From the cell containing the given text, extract its center point as (x, y) coordinate. 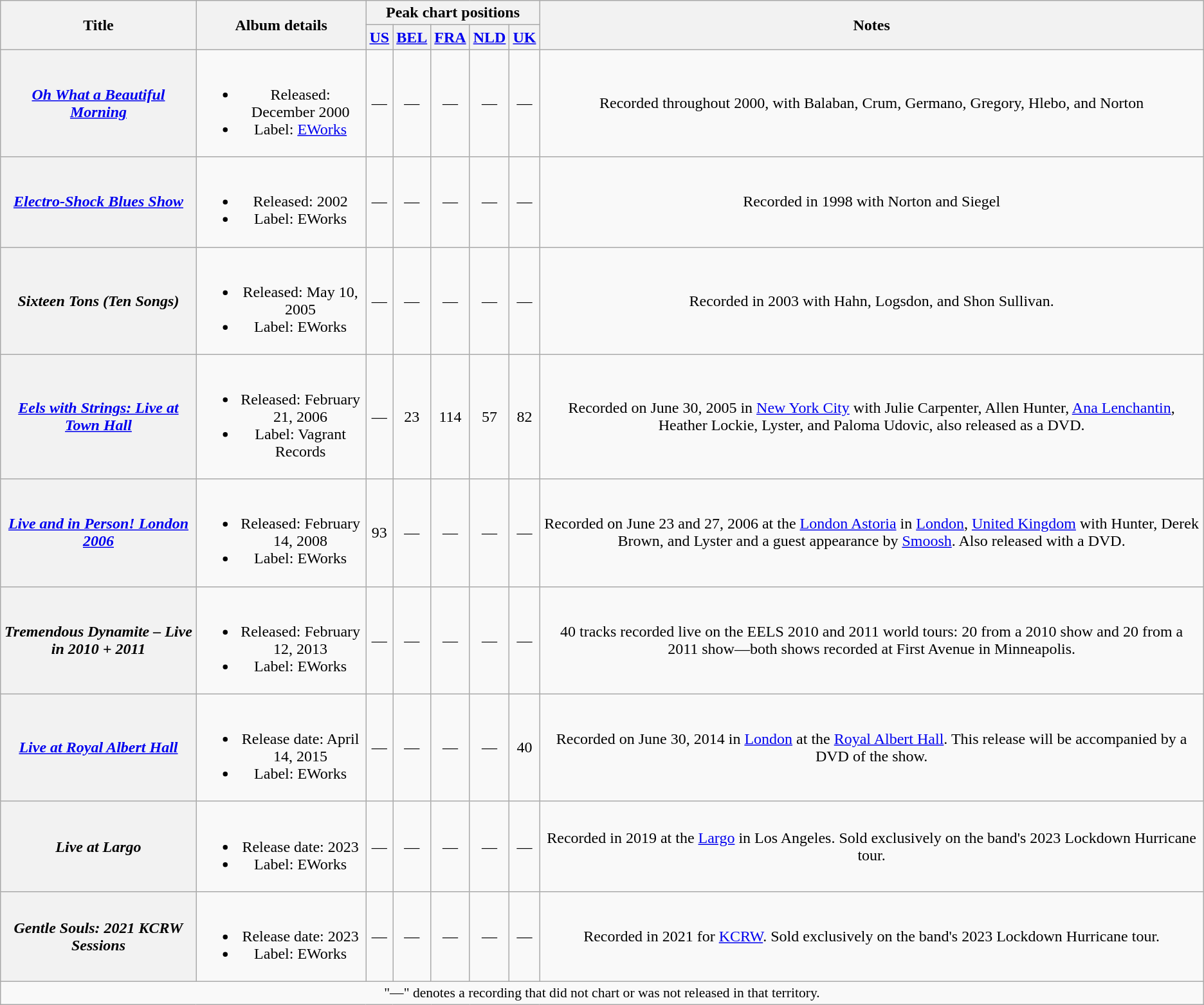
57 (489, 417)
FRA (450, 37)
Recorded in 2003 with Hahn, Logsdon, and Shon Sullivan. (871, 301)
Released: May 10, 2005Label: EWorks (281, 301)
Recorded in 2019 at the Largo in Los Angeles. Sold exclusively on the band's 2023 Lockdown Hurricane tour. (871, 846)
Title (98, 25)
UK (525, 37)
Peak chart positions (453, 13)
114 (450, 417)
US (379, 37)
Live at Largo (98, 846)
Tremendous Dynamite – Live in 2010 + 2011 (98, 640)
Recorded in 1998 with Norton and Siegel (871, 202)
"—" denotes a recording that did not chart or was not released in that territory. (602, 993)
Notes (871, 25)
Released: February 12, 2013Label: EWorks (281, 640)
Released: 2002Label: EWorks (281, 202)
Gentle Souls: 2021 KCRW Sessions (98, 936)
Recorded on June 30, 2014 in London at the Royal Albert Hall. This release will be accompanied by a DVD of the show. (871, 747)
23 (412, 417)
Released: February 21, 2006Label: Vagrant Records (281, 417)
40 (525, 747)
82 (525, 417)
Live and in Person! London 2006 (98, 532)
Release date: April 14, 2015Label: EWorks (281, 747)
Released: February 14, 2008Label: EWorks (281, 532)
NLD (489, 37)
Live at Royal Albert Hall (98, 747)
Electro-Shock Blues Show (98, 202)
Oh What a Beautiful Morning (98, 103)
Eels with Strings: Live at Town Hall (98, 417)
BEL (412, 37)
Sixteen Tons (Ten Songs) (98, 301)
Recorded in 2021 for KCRW. Sold exclusively on the band's 2023 Lockdown Hurricane tour. (871, 936)
Album details (281, 25)
93 (379, 532)
Recorded throughout 2000, with Balaban, Crum, Germano, Gregory, Hlebo, and Norton (871, 103)
Released: December 2000Label: EWorks (281, 103)
